Identify which cell holds the provided text, then report its (X, Y) central coordinate. 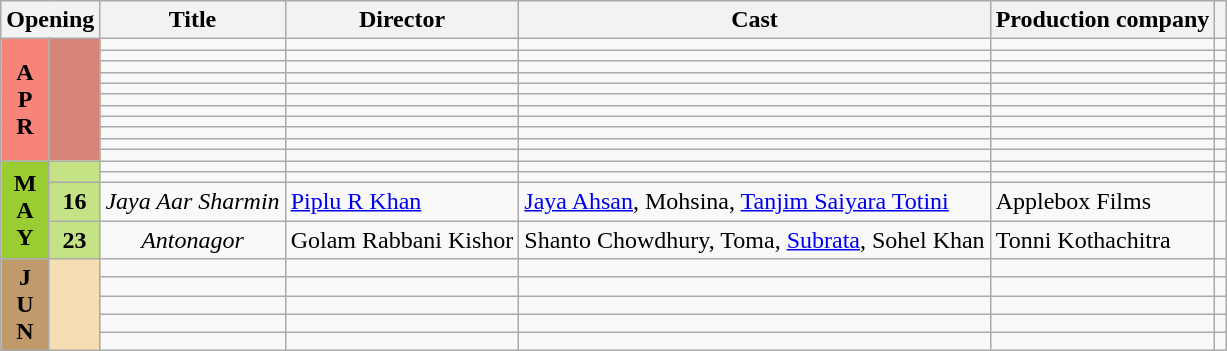
Golam Rabbani Kishor (402, 240)
Jaya Ahsan, Mohsina, Tanjim Saiyara Totini (754, 202)
23 (74, 240)
Director (402, 20)
Piplu R Khan (402, 202)
Opening (50, 20)
Tonni Kothachitra (1102, 240)
16 (74, 202)
MAY (26, 209)
Applebox Films (1102, 202)
Jaya Aar Sharmin (192, 202)
Antonagor (192, 240)
Shanto Chowdhury, Toma, Subrata, Sohel Khan (754, 240)
Production company (1102, 20)
Title (192, 20)
JUN (26, 305)
Cast (754, 20)
APR (26, 100)
